From the cell containing the given text, extract its center point as [x, y] coordinate. 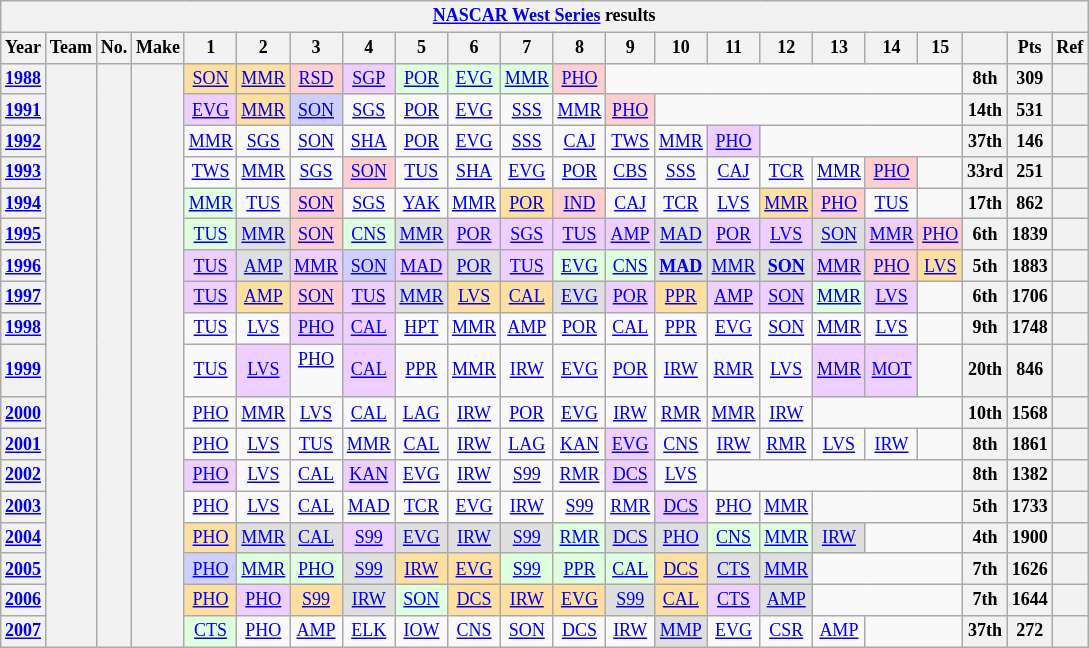
ELK [368, 632]
12 [786, 48]
1994 [24, 204]
272 [1030, 632]
MMP [680, 632]
4 [368, 48]
Year [24, 48]
3 [316, 48]
1988 [24, 78]
846 [1030, 371]
1382 [1030, 476]
Pts [1030, 48]
251 [1030, 172]
146 [1030, 140]
6 [474, 48]
Make [158, 48]
20th [986, 371]
8 [580, 48]
1839 [1030, 234]
13 [840, 48]
IND [580, 204]
1999 [24, 371]
RSD [316, 78]
Ref [1070, 48]
IOW [422, 632]
1861 [1030, 444]
9 [630, 48]
2001 [24, 444]
10 [680, 48]
7 [526, 48]
2003 [24, 506]
17th [986, 204]
1626 [1030, 568]
4th [986, 538]
CBS [630, 172]
309 [1030, 78]
14th [986, 110]
1900 [1030, 538]
1 [210, 48]
1992 [24, 140]
9th [986, 328]
1995 [24, 234]
1644 [1030, 600]
1998 [24, 328]
SGP [368, 78]
HPT [422, 328]
2005 [24, 568]
862 [1030, 204]
14 [892, 48]
1568 [1030, 412]
2007 [24, 632]
2006 [24, 600]
Team [70, 48]
1991 [24, 110]
531 [1030, 110]
1997 [24, 296]
MOT [892, 371]
2000 [24, 412]
CSR [786, 632]
11 [734, 48]
1733 [1030, 506]
1993 [24, 172]
2 [264, 48]
NASCAR West Series results [544, 16]
33rd [986, 172]
1748 [1030, 328]
2004 [24, 538]
5 [422, 48]
1996 [24, 266]
1883 [1030, 266]
15 [940, 48]
No. [114, 48]
2002 [24, 476]
1706 [1030, 296]
YAK [422, 204]
10th [986, 412]
